Locate the cell with the specified text and output its [x, y] center coordinate. 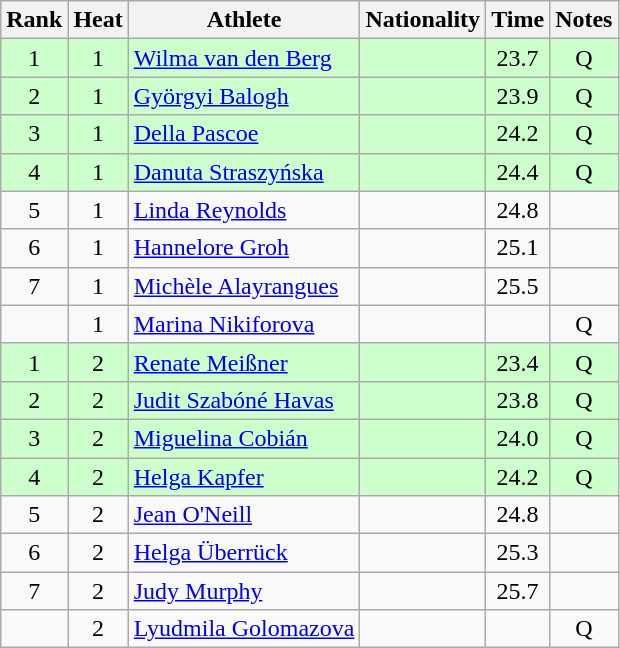
25.5 [518, 286]
Judit Szabóné Havas [244, 400]
23.8 [518, 400]
24.4 [518, 172]
Danuta Straszyńska [244, 172]
Marina Nikiforova [244, 324]
25.1 [518, 248]
Lyudmila Golomazova [244, 629]
Wilma van den Berg [244, 58]
23.9 [518, 96]
Jean O'Neill [244, 515]
23.7 [518, 58]
Helga Überrück [244, 553]
Linda Reynolds [244, 210]
Hannelore Groh [244, 248]
Notes [584, 20]
Miguelina Cobián [244, 438]
23.4 [518, 362]
Della Pascoe [244, 134]
Heat [98, 20]
Athlete [244, 20]
24.0 [518, 438]
25.7 [518, 591]
Rank [34, 20]
Michèle Alayrangues [244, 286]
Helga Kapfer [244, 477]
25.3 [518, 553]
Györgyi Balogh [244, 96]
Nationality [423, 20]
Time [518, 20]
Judy Murphy [244, 591]
Renate Meißner [244, 362]
